Return [X, Y] of the center of cell containing provided text 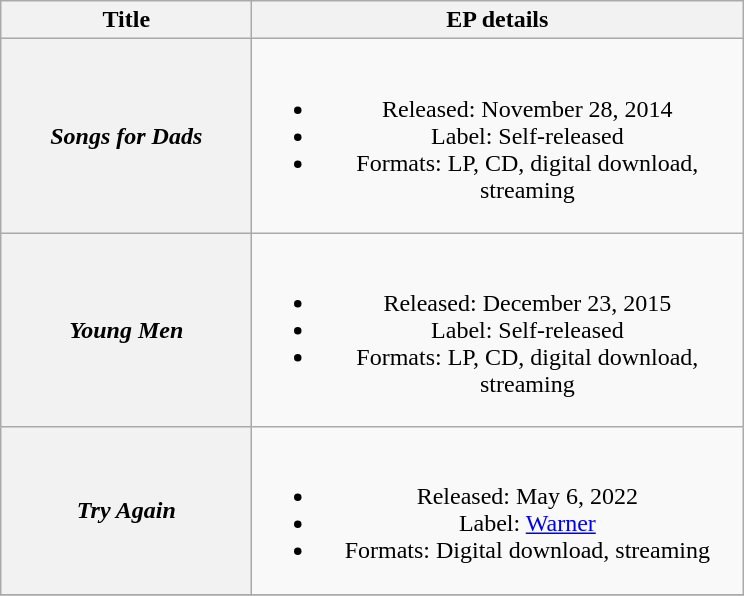
Released: December 23, 2015Label: Self-releasedFormats: LP, CD, digital download, streaming [498, 330]
Released: May 6, 2022Label: WarnerFormats: Digital download, streaming [498, 510]
EP details [498, 20]
Title [126, 20]
Released: November 28, 2014Label: Self-releasedFormats: LP, CD, digital download, streaming [498, 136]
Try Again [126, 510]
Songs for Dads [126, 136]
Young Men [126, 330]
